Return [X, Y] of the center of cell containing provided text 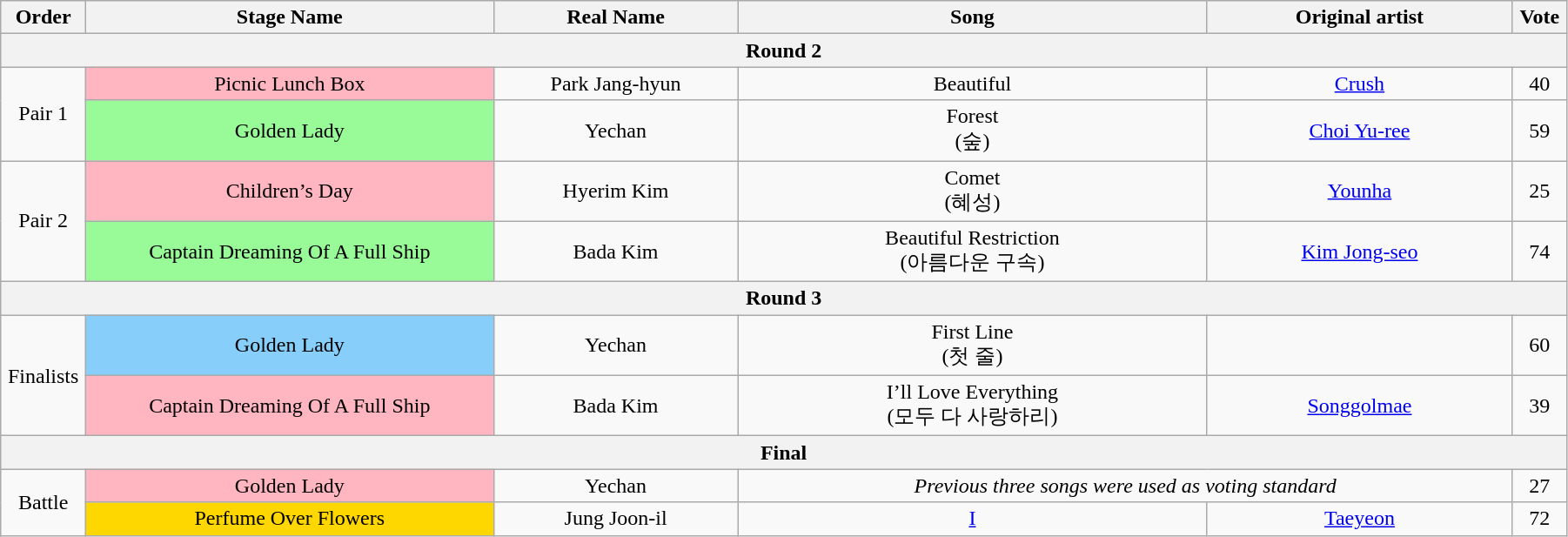
Beautiful [973, 84]
Round 2 [784, 50]
Finalists [44, 376]
74 [1539, 252]
Kim Jong-seo [1359, 252]
Perfume Over Flowers [290, 519]
Order [44, 17]
Beautiful Restriction(아름다운 구속) [973, 252]
39 [1539, 406]
Children’s Day [290, 191]
I [973, 519]
Jung Joon-il [616, 519]
Pair 1 [44, 114]
Picnic Lunch Box [290, 84]
Battle [44, 502]
Original artist [1359, 17]
Choi Yu-ree [1359, 131]
27 [1539, 486]
Park Jang-hyun [616, 84]
60 [1539, 346]
Crush [1359, 84]
Vote [1539, 17]
40 [1539, 84]
Stage Name [290, 17]
I’ll Love Everything(모두 다 사랑하리) [973, 406]
Forest(숲) [973, 131]
Final [784, 453]
Pair 2 [44, 221]
Hyerim Kim [616, 191]
Round 3 [784, 299]
59 [1539, 131]
Comet(혜성) [973, 191]
25 [1539, 191]
Song [973, 17]
72 [1539, 519]
Real Name [616, 17]
Songgolmae [1359, 406]
Taeyeon [1359, 519]
First Line(첫 줄) [973, 346]
Previous three songs were used as voting standard [1125, 486]
Younha [1359, 191]
